Return the (x, y) coordinate for the center point of the cell that contains the specified text.  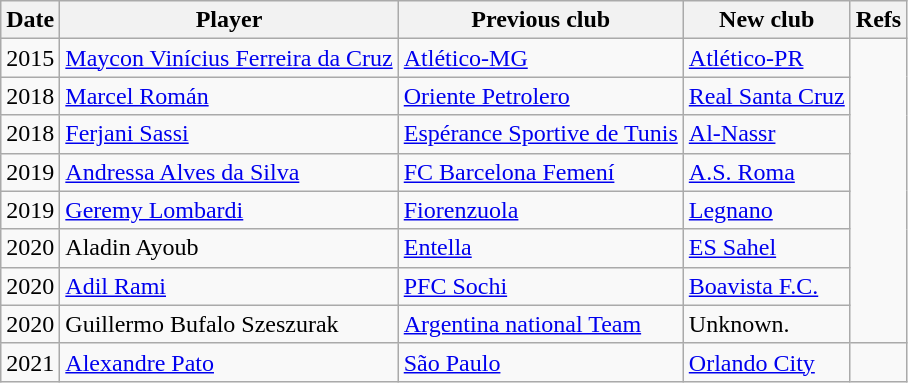
Adil Rami (229, 286)
Oriente Petrolero (540, 96)
Fiorenzuola (540, 210)
Maycon Vinícius Ferreira da Cruz (229, 58)
Marcel Román (229, 96)
Entella (540, 248)
A.S. Roma (766, 172)
PFC Sochi (540, 286)
Geremy Lombardi (229, 210)
Legnano (766, 210)
Date (30, 20)
Unknown. (766, 324)
Player (229, 20)
Argentina national Team (540, 324)
Andressa Alves da Silva (229, 172)
Atlético-PR (766, 58)
Refs (878, 20)
Ferjani Sassi (229, 134)
Espérance Sportive de Tunis (540, 134)
Guillermo Bufalo Szeszurak (229, 324)
Boavista F.C. (766, 286)
Atlético-MG (540, 58)
Alexandre Pato (229, 362)
2021 (30, 362)
FC Barcelona Femení (540, 172)
Orlando City (766, 362)
New club (766, 20)
Al-Nassr (766, 134)
ES Sahel (766, 248)
São Paulo (540, 362)
Real Santa Cruz (766, 96)
Previous club (540, 20)
2015 (30, 58)
Aladin Ayoub (229, 248)
